Capture the cell that displays the provided text and extract its [X, Y] central coordinate. 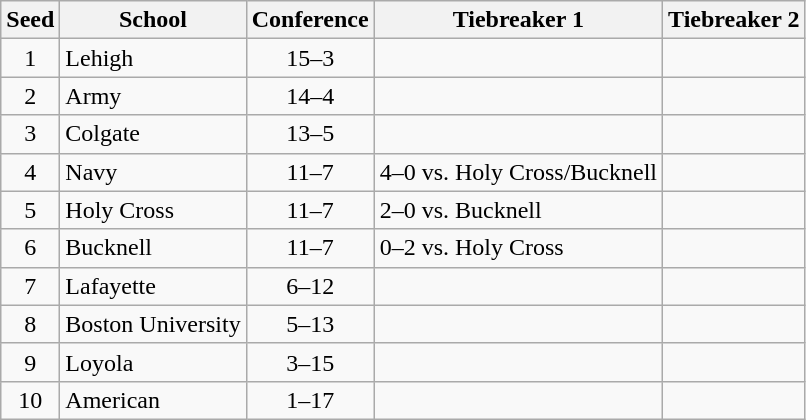
3 [30, 134]
10 [30, 400]
Lehigh [153, 58]
Holy Cross [153, 210]
Lafayette [153, 286]
Tiebreaker 2 [734, 20]
15–3 [310, 58]
1–17 [310, 400]
Tiebreaker 1 [518, 20]
Boston University [153, 324]
School [153, 20]
4–0 vs. Holy Cross/Bucknell [518, 172]
5–13 [310, 324]
6–12 [310, 286]
Seed [30, 20]
0–2 vs. Holy Cross [518, 248]
5 [30, 210]
3–15 [310, 362]
2 [30, 96]
6 [30, 248]
Navy [153, 172]
2–0 vs. Bucknell [518, 210]
4 [30, 172]
7 [30, 286]
Colgate [153, 134]
1 [30, 58]
Army [153, 96]
13–5 [310, 134]
Loyola [153, 362]
Conference [310, 20]
Bucknell [153, 248]
8 [30, 324]
9 [30, 362]
American [153, 400]
14–4 [310, 96]
